Capture the cell that displays the provided text and extract its [x, y] central coordinate. 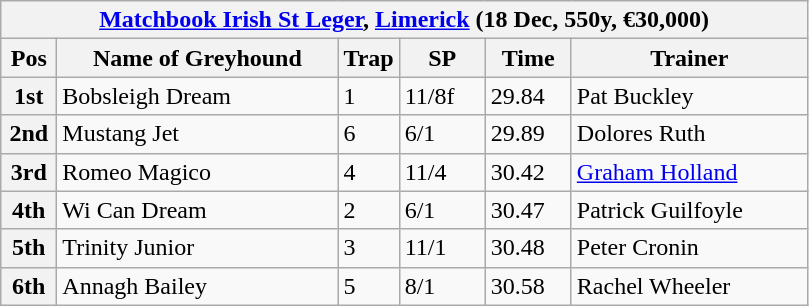
Annagh Bailey [198, 286]
Peter Cronin [689, 248]
2 [368, 210]
Patrick Guilfoyle [689, 210]
3 [368, 248]
Dolores Ruth [689, 134]
Name of Greyhound [198, 58]
30.58 [528, 286]
5 [368, 286]
11/1 [442, 248]
5th [29, 248]
Time [528, 58]
8/1 [442, 286]
Trap [368, 58]
Matchbook Irish St Leger, Limerick (18 Dec, 550y, €30,000) [404, 20]
Mustang Jet [198, 134]
29.84 [528, 96]
30.48 [528, 248]
Rachel Wheeler [689, 286]
30.47 [528, 210]
Romeo Magico [198, 172]
6th [29, 286]
3rd [29, 172]
Trainer [689, 58]
1 [368, 96]
SP [442, 58]
Trinity Junior [198, 248]
30.42 [528, 172]
4 [368, 172]
29.89 [528, 134]
2nd [29, 134]
11/4 [442, 172]
Graham Holland [689, 172]
11/8f [442, 96]
Bobsleigh Dream [198, 96]
Wi Can Dream [198, 210]
1st [29, 96]
4th [29, 210]
Pos [29, 58]
Pat Buckley [689, 96]
6 [368, 134]
